Locate the cell with the specified text and output its (X, Y) center coordinate. 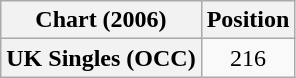
216 (248, 58)
Position (248, 20)
UK Singles (OCC) (101, 58)
Chart (2006) (101, 20)
